Scan for the cell matching the given text and deliver its [X, Y] coordinate at center. 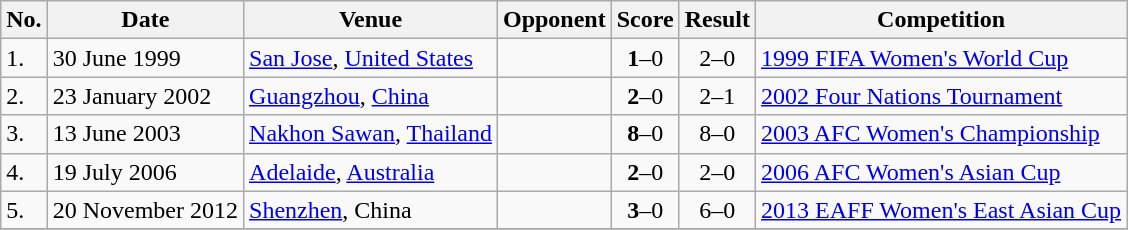
San Jose, United States [371, 58]
2003 AFC Women's Championship [942, 134]
Competition [942, 20]
1999 FIFA Women's World Cup [942, 58]
2006 AFC Women's Asian Cup [942, 172]
2013 EAFF Women's East Asian Cup [942, 210]
Adelaide, Australia [371, 172]
Shenzhen, China [371, 210]
4. [24, 172]
Date [145, 20]
2002 Four Nations Tournament [942, 96]
30 June 1999 [145, 58]
Nakhon Sawan, Thailand [371, 134]
Result [717, 20]
20 November 2012 [145, 210]
3. [24, 134]
Guangzhou, China [371, 96]
6–0 [717, 210]
Venue [371, 20]
Score [645, 20]
5. [24, 210]
3–0 [645, 210]
No. [24, 20]
Opponent [554, 20]
19 July 2006 [145, 172]
1. [24, 58]
2. [24, 96]
23 January 2002 [145, 96]
2–1 [717, 96]
13 June 2003 [145, 134]
1–0 [645, 58]
